Return (x, y) of the center of cell containing provided text 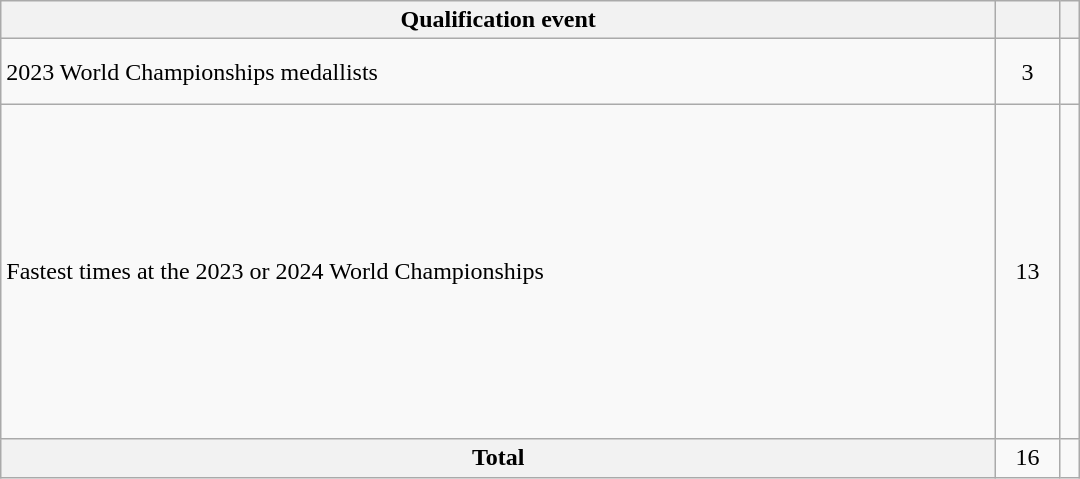
Fastest times at the 2023 or 2024 World Championships (498, 272)
16 (1028, 458)
2023 World Championships medallists (498, 72)
13 (1028, 272)
3 (1028, 72)
Qualification event (498, 20)
Total (498, 458)
